Scan for the cell matching the given text and deliver its [X, Y] coordinate at center. 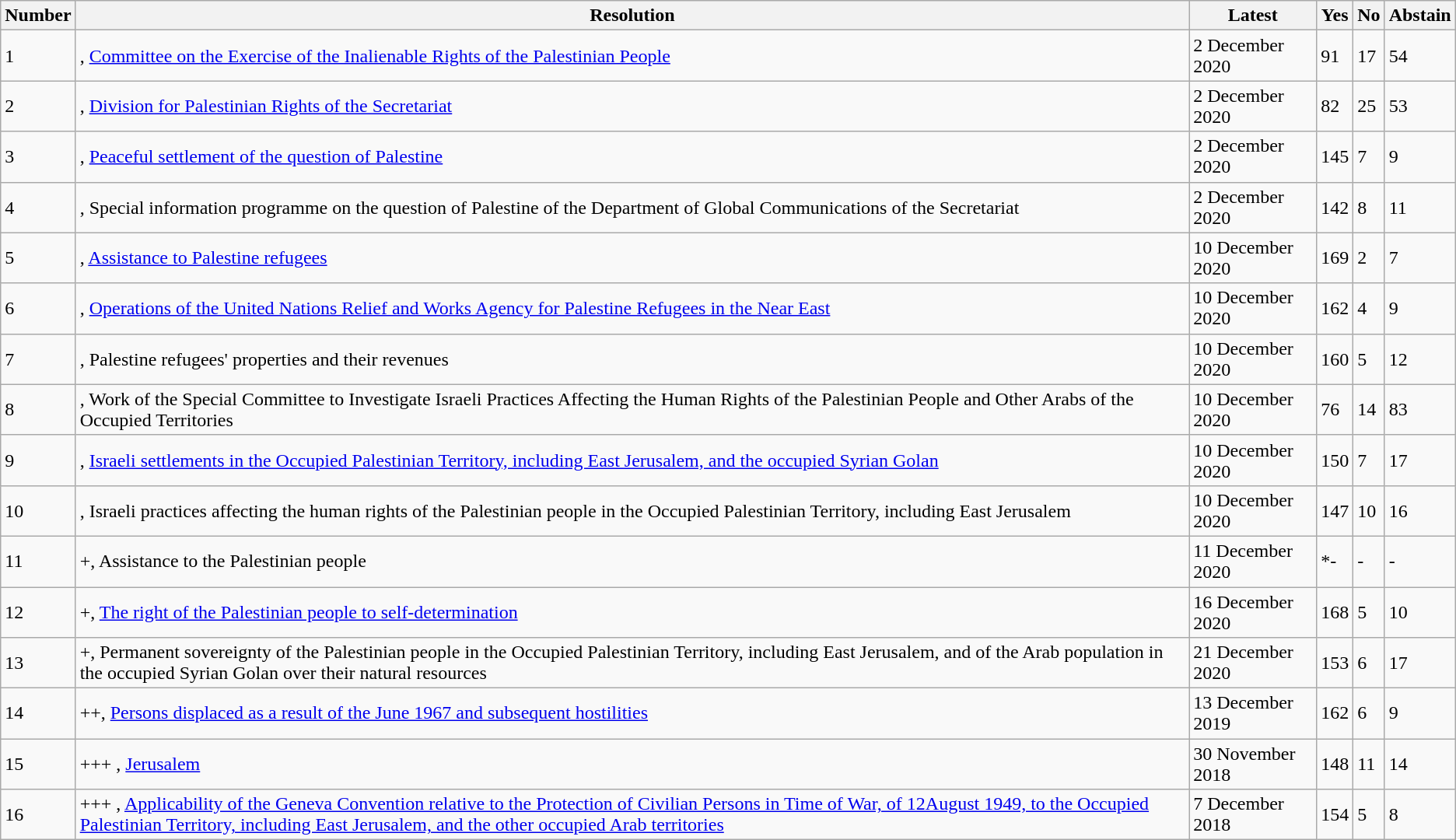
3 [38, 157]
16 December 2020 [1253, 611]
, Israeli settlements in the Occupied Palestinian Territory, including East Jerusalem, and the occupied Syrian Golan [632, 460]
, Israeli practices affecting the human rights of the Palestinian people in the Occupied Palestinian Territory, including East Jerusalem [632, 510]
53 [1420, 106]
13 [38, 663]
Yes [1335, 16]
145 [1335, 157]
Resolution [632, 16]
82 [1335, 106]
No [1369, 16]
+, Assistance to the Palestinian people [632, 562]
, Assistance to Palestine refugees [632, 258]
147 [1335, 510]
7 December 2018 [1253, 815]
15 [38, 764]
21 December 2020 [1253, 663]
169 [1335, 258]
153 [1335, 663]
83 [1420, 409]
1 [38, 56]
Number [38, 16]
91 [1335, 56]
154 [1335, 815]
, Operations of the United Nations Relief and Works Agency for Palestine Refugees in the Near East [632, 308]
, Division for Palestinian Rights of the Secretariat [632, 106]
, Special information programme on the question of Palestine of the Department of Global Communications of the Secretariat [632, 207]
, Committee on the Exercise of the Inalienable Rights of the Palestinian People [632, 56]
25 [1369, 106]
, Peaceful settlement of the question of Palestine [632, 157]
168 [1335, 611]
54 [1420, 56]
Latest [1253, 16]
142 [1335, 207]
148 [1335, 764]
++, Persons displaced as a result of the June 1967 and subsequent hostilities [632, 714]
30 November 2018 [1253, 764]
76 [1335, 409]
+++ , Jerusalem [632, 764]
Abstain [1420, 16]
160 [1335, 359]
+, The right of the Palestinian people to self-determination [632, 611]
*- [1335, 562]
150 [1335, 460]
, Palestine refugees' properties and their revenues [632, 359]
13 December 2019 [1253, 714]
11 December 2020 [1253, 562]
